Pinpoint the cell where the given text exists, returning its (X, Y) midpoint coordinate. 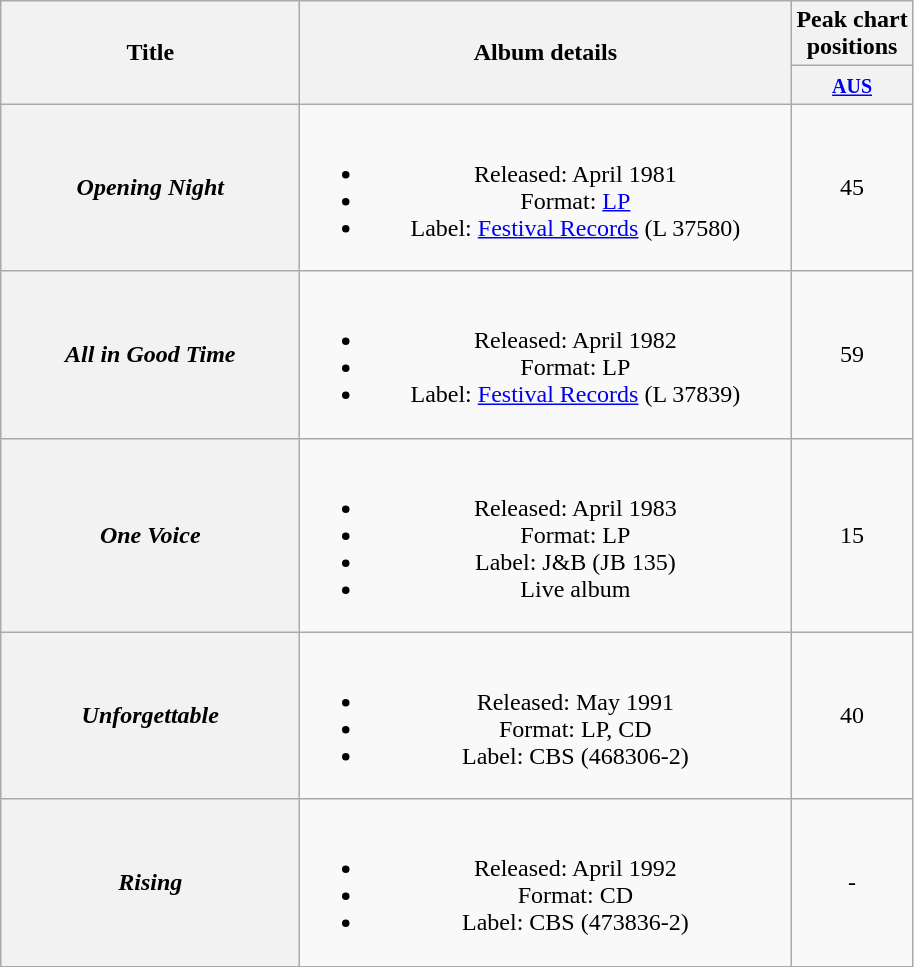
15 (852, 535)
AUS (852, 85)
Released: April 1981Format: LPLabel: Festival Records (L 37580) (546, 188)
One Voice (150, 535)
59 (852, 354)
Title (150, 52)
Released: April 1983Format: LPLabel: J&B (JB 135)Live album (546, 535)
- (852, 882)
Rising (150, 882)
Opening Night (150, 188)
Peak chartpositions (852, 34)
Unforgettable (150, 716)
All in Good Time (150, 354)
Released: April 1982Format: LPLabel: Festival Records (L 37839) (546, 354)
40 (852, 716)
Album details (546, 52)
Released: May 1991Format: LP, CDLabel: CBS (468306-2) (546, 716)
45 (852, 188)
Released: April 1992Format: CDLabel: CBS (473836-2) (546, 882)
